Detect which cell encompasses the target text, then output its [x, y] center coordinate. 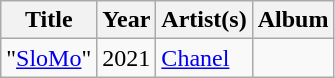
Title [49, 20]
Artist(s) [204, 20]
Album [293, 20]
Year [126, 20]
2021 [126, 58]
"SloMo" [49, 58]
Chanel [204, 58]
